Locate the cell with the specified text and output its [X, Y] center coordinate. 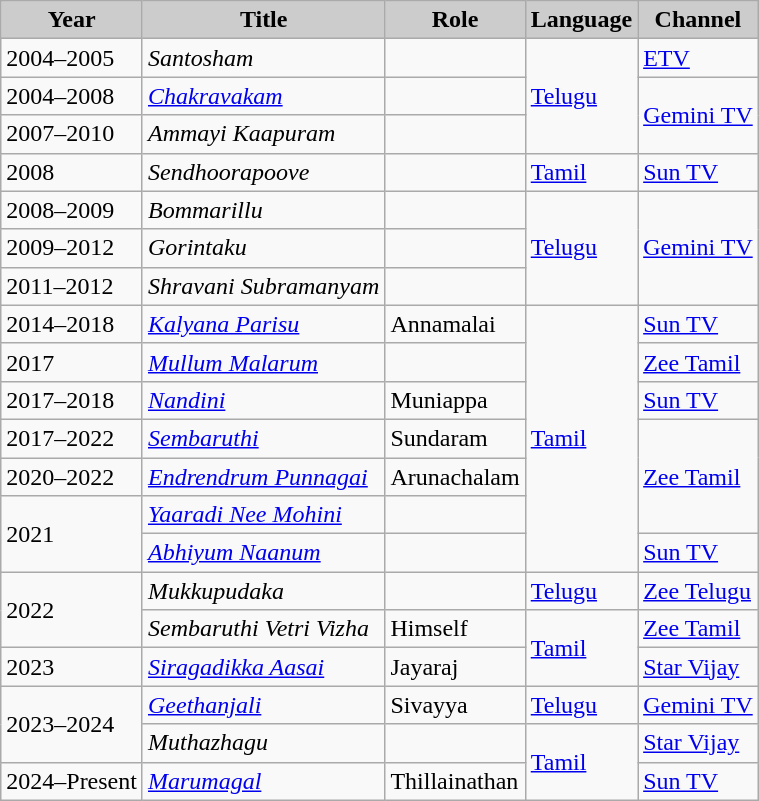
2009–2012 [72, 248]
Yaaradi Nee Mohini [263, 515]
2011–2012 [72, 286]
Thillainathan [455, 781]
Jayaraj [455, 667]
2004–2005 [72, 58]
2023–2024 [72, 724]
Zee Telugu [698, 591]
Santosham [263, 58]
Sivayya [455, 705]
2007–2010 [72, 134]
Bommarillu [263, 210]
2020–2022 [72, 477]
Muthazhagu [263, 743]
Endrendrum Punnagai [263, 477]
Channel [698, 20]
Muniappa [455, 400]
ETV [698, 58]
2008 [72, 172]
Title [263, 20]
2014–2018 [72, 324]
Chakravakam [263, 96]
2004–2008 [72, 96]
2024–Present [72, 781]
Mukkupudaka [263, 591]
Sendhoorapoove [263, 172]
Abhiyum Naanum [263, 553]
Language [581, 20]
Himself [455, 629]
Ammayi Kaapuram [263, 134]
2008–2009 [72, 210]
2017–2018 [72, 400]
Mullum Malarum [263, 362]
Marumagal [263, 781]
Geethanjali [263, 705]
Role [455, 20]
Arunachalam [455, 477]
Siragadikka Aasai [263, 667]
Nandini [263, 400]
Kalyana Parisu [263, 324]
Annamalai [455, 324]
Sembaruthi Vetri Vizha [263, 629]
2017–2022 [72, 438]
2022 [72, 610]
2023 [72, 667]
Year [72, 20]
Sembaruthi [263, 438]
Gorintaku [263, 248]
2017 [72, 362]
Sundaram [455, 438]
Shravani Subramanyam [263, 286]
2021 [72, 534]
